From the cell containing the given text, extract its center point as [X, Y] coordinate. 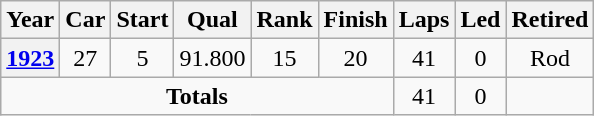
Qual [212, 20]
Start [142, 20]
Finish [356, 20]
Year [30, 20]
Rank [284, 20]
Totals [197, 96]
5 [142, 58]
Laps [424, 20]
15 [284, 58]
Retired [550, 20]
1923 [30, 58]
91.800 [212, 58]
20 [356, 58]
27 [86, 58]
Rod [550, 58]
Led [480, 20]
Car [86, 20]
